Locate the cell with the specified text and output its [X, Y] center coordinate. 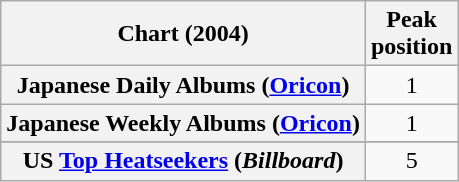
Japanese Daily Albums (Oricon) [184, 85]
Peakposition [411, 34]
US Top Heatseekers (Billboard) [184, 161]
5 [411, 161]
Japanese Weekly Albums (Oricon) [184, 123]
Chart (2004) [184, 34]
